Search for the cell housing the specified text and yield its (X, Y) center coordinate. 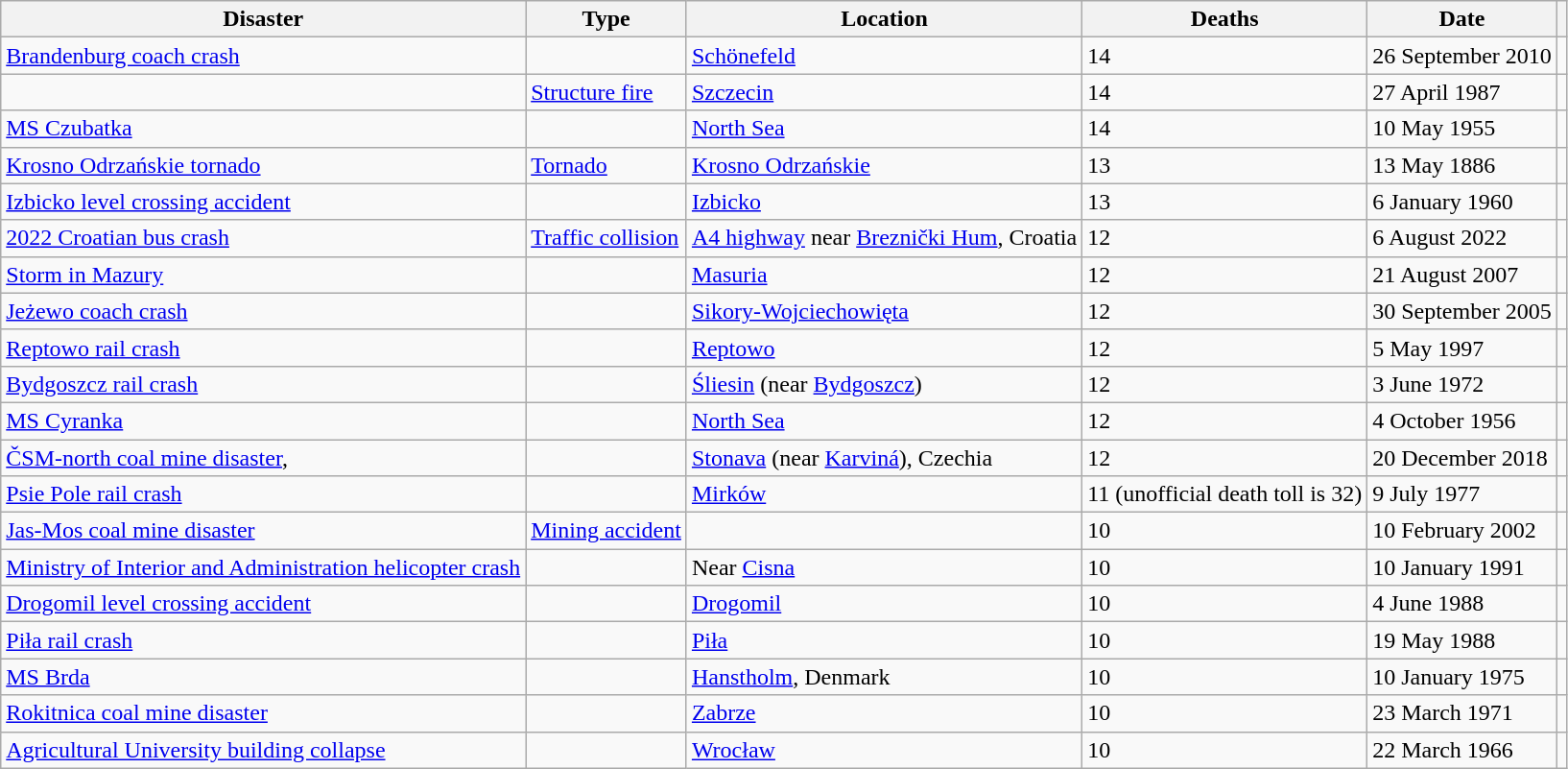
Agricultural University building collapse (263, 750)
30 September 2005 (1462, 311)
Reptowo rail crash (263, 348)
9 July 1977 (1462, 494)
22 March 1966 (1462, 750)
Deaths (1224, 19)
Brandenburg coach crash (263, 56)
Jeżewo coach crash (263, 311)
4 October 1956 (1462, 421)
19 May 1988 (1462, 640)
13 May 1886 (1462, 165)
Drogomil level crossing accident (263, 604)
Bydgoszcz rail crash (263, 384)
Drogomil (884, 604)
Krosno Odrzańskie (884, 165)
Date (1462, 19)
Mining accident (606, 531)
Psie Pole rail crash (263, 494)
Type (606, 19)
MS Czubatka (263, 129)
Krosno Odrzańskie tornado (263, 165)
Śliesin (near Bydgoszcz) (884, 384)
26 September 2010 (1462, 56)
Location (884, 19)
Mirków (884, 494)
Hanstholm, Denmark (884, 677)
10 May 1955 (1462, 129)
Disaster (263, 19)
10 February 2002 (1462, 531)
27 April 1987 (1462, 92)
Izbicko (884, 202)
23 March 1971 (1462, 713)
Szczecin (884, 92)
ČSM-north coal mine disaster, (263, 458)
Schönefeld (884, 56)
Structure fire (606, 92)
Traffic collision (606, 238)
5 May 1997 (1462, 348)
Jas-Mos coal mine disaster (263, 531)
6 January 1960 (1462, 202)
2022 Croatian bus crash (263, 238)
Reptowo (884, 348)
10 January 1991 (1462, 567)
Ministry of Interior and Administration helicopter crash (263, 567)
Wrocław (884, 750)
Zabrze (884, 713)
Izbicko level crossing accident (263, 202)
Storm in Mazury (263, 275)
Masuria (884, 275)
6 August 2022 (1462, 238)
Piła (884, 640)
MS Cyranka (263, 421)
11 (unofficial death toll is 32) (1224, 494)
A4 highway near Breznički Hum, Croatia (884, 238)
10 January 1975 (1462, 677)
Near Cisna (884, 567)
4 June 1988 (1462, 604)
Rokitnica coal mine disaster (263, 713)
20 December 2018 (1462, 458)
Piła rail crash (263, 640)
Tornado (606, 165)
21 August 2007 (1462, 275)
Stonava (near Karviná), Czechia (884, 458)
MS Brda (263, 677)
Sikory-Wojciechowięta (884, 311)
3 June 1972 (1462, 384)
